Search for the cell housing the specified text and yield its (x, y) center coordinate. 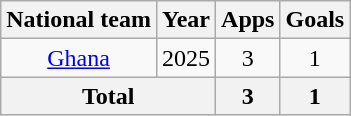
Ghana (79, 58)
2025 (186, 58)
Apps (248, 20)
Year (186, 20)
Total (108, 96)
Goals (315, 20)
National team (79, 20)
